Extract the (x, y) coordinate from the center of the cell holding the provided text.  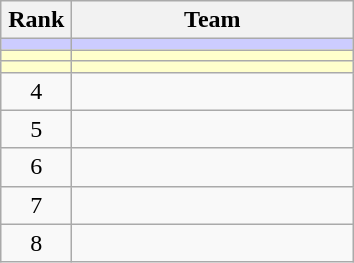
Rank (36, 20)
7 (36, 205)
6 (36, 167)
Team (212, 20)
8 (36, 243)
5 (36, 129)
4 (36, 91)
